Capture the cell that displays the provided text and extract its (X, Y) central coordinate. 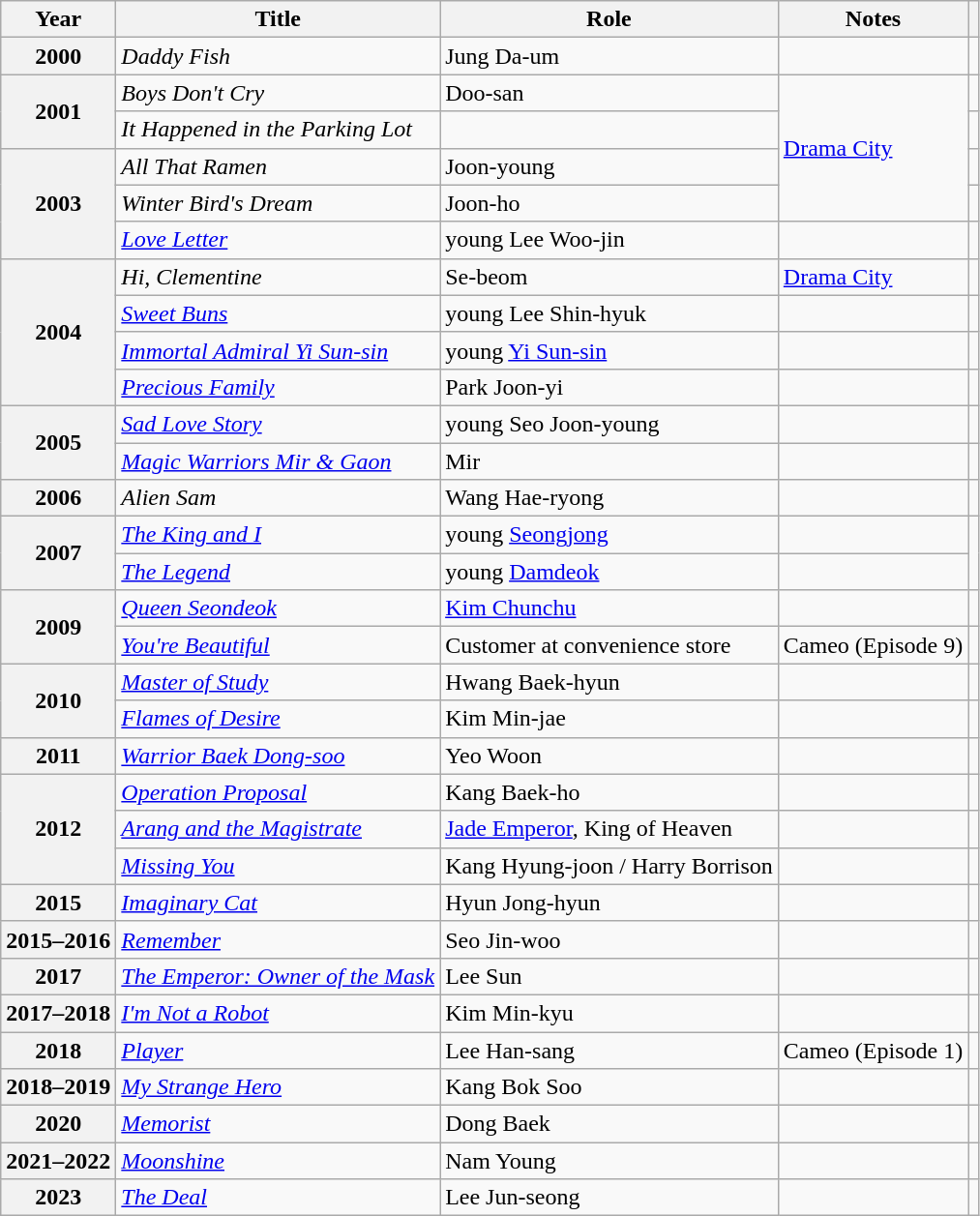
young Seongjong (609, 535)
Kang Baek-ho (609, 792)
2018 (58, 1050)
Park Joon-yi (609, 387)
Kim Chunchu (609, 608)
2004 (58, 332)
Mir (609, 461)
Customer at convenience store (609, 645)
Player (279, 1050)
young Yi Sun-sin (609, 350)
Cameo (Episode 9) (873, 645)
Notes (873, 19)
Moonshine (279, 1161)
Title (279, 19)
Role (609, 19)
Hwang Baek-hyun (609, 682)
Kim Min-jae (609, 719)
Se-beom (609, 277)
2005 (58, 442)
The Legend (279, 572)
2000 (58, 56)
Wang Hae-ryong (609, 498)
Boys Don't Cry (279, 93)
Jung Da-um (609, 56)
Precious Family (279, 387)
2006 (58, 498)
2017–2018 (58, 1013)
Flames of Desire (279, 719)
Love Letter (279, 240)
2012 (58, 829)
Kim Min-kyu (609, 1013)
2010 (58, 700)
Kang Bok Soo (609, 1087)
2011 (58, 756)
All That Ramen (279, 166)
2007 (58, 553)
Doo-san (609, 93)
Sweet Buns (279, 313)
Memorist (279, 1124)
2023 (58, 1198)
2015–2016 (58, 939)
Sad Love Story (279, 424)
2001 (58, 111)
young Lee Woo-jin (609, 240)
young Seo Joon-young (609, 424)
Nam Young (609, 1161)
The King and I (279, 535)
Kang Hyung-joon / Harry Borrison (609, 866)
2003 (58, 203)
My Strange Hero (279, 1087)
Hi, Clementine (279, 277)
It Happened in the Parking Lot (279, 130)
Lee Han-sang (609, 1050)
Winter Bird's Dream (279, 203)
Remember (279, 939)
Joon-young (609, 166)
2009 (58, 627)
Imaginary Cat (279, 903)
The Deal (279, 1198)
The Emperor: Owner of the Mask (279, 976)
Seo Jin-woo (609, 939)
Magic Warriors Mir & Gaon (279, 461)
I'm Not a Robot (279, 1013)
young Lee Shin-hyuk (609, 313)
Lee Sun (609, 976)
2017 (58, 976)
Alien Sam (279, 498)
Dong Baek (609, 1124)
2021–2022 (58, 1161)
Hyun Jong-hyun (609, 903)
2018–2019 (58, 1087)
Lee Jun-seong (609, 1198)
Missing You (279, 866)
Arang and the Magistrate (279, 829)
Cameo (Episode 1) (873, 1050)
Warrior Baek Dong-soo (279, 756)
Daddy Fish (279, 56)
Joon-ho (609, 203)
Yeo Woon (609, 756)
Operation Proposal (279, 792)
You're Beautiful (279, 645)
Master of Study (279, 682)
Jade Emperor, King of Heaven (609, 829)
2020 (58, 1124)
Immortal Admiral Yi Sun-sin (279, 350)
Year (58, 19)
2015 (58, 903)
young Damdeok (609, 572)
Queen Seondeok (279, 608)
